From the cell containing the given text, extract its center point as [x, y] coordinate. 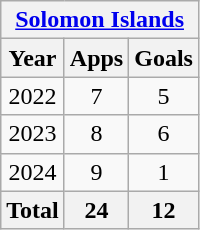
2024 [33, 172]
Apps [96, 58]
9 [96, 172]
2023 [33, 134]
Solomon Islands [100, 20]
5 [164, 96]
1 [164, 172]
6 [164, 134]
8 [96, 134]
24 [96, 210]
7 [96, 96]
Goals [164, 58]
Total [33, 210]
Year [33, 58]
12 [164, 210]
2022 [33, 96]
